Identify which cell holds the provided text, then report its [x, y] central coordinate. 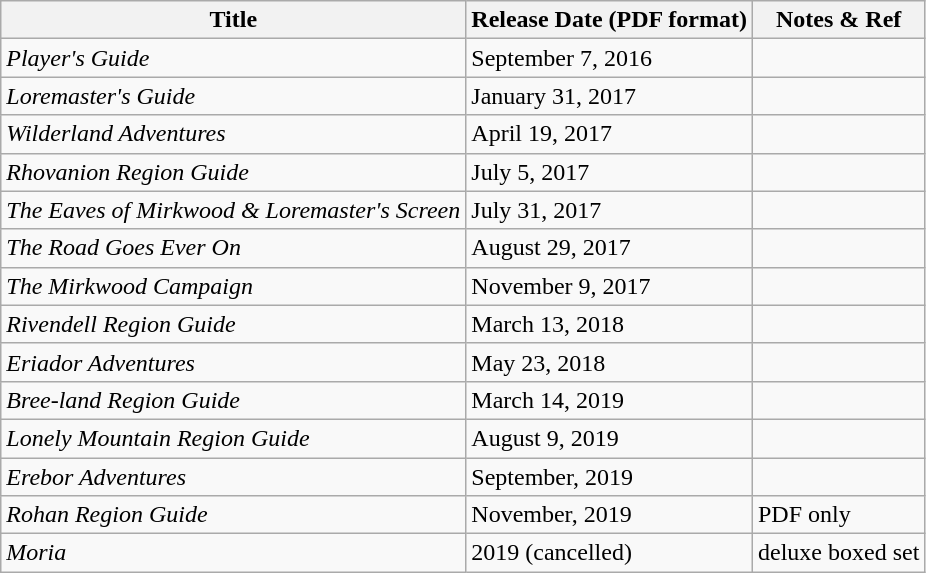
Title [234, 20]
Rohan Region Guide [234, 515]
deluxe boxed set [838, 553]
Player's Guide [234, 58]
2019 (cancelled) [610, 553]
Moria [234, 553]
Lonely Mountain Region Guide [234, 438]
July 5, 2017 [610, 172]
The Road Goes Ever On [234, 248]
September 7, 2016 [610, 58]
Rhovanion Region Guide [234, 172]
March 13, 2018 [610, 324]
Erebor Adventures [234, 477]
November 9, 2017 [610, 286]
September, 2019 [610, 477]
April 19, 2017 [610, 134]
July 31, 2017 [610, 210]
Loremaster's Guide [234, 96]
Notes & Ref [838, 20]
January 31, 2017 [610, 96]
Rivendell Region Guide [234, 324]
August 9, 2019 [610, 438]
Wilderland Adventures [234, 134]
May 23, 2018 [610, 362]
Eriador Adventures [234, 362]
PDF only [838, 515]
Bree-land Region Guide [234, 400]
March 14, 2019 [610, 400]
The Mirkwood Campaign [234, 286]
Release Date (PDF format) [610, 20]
November, 2019 [610, 515]
The Eaves of Mirkwood & Loremaster's Screen [234, 210]
August 29, 2017 [610, 248]
